Search for the cell housing the specified text and yield its (x, y) center coordinate. 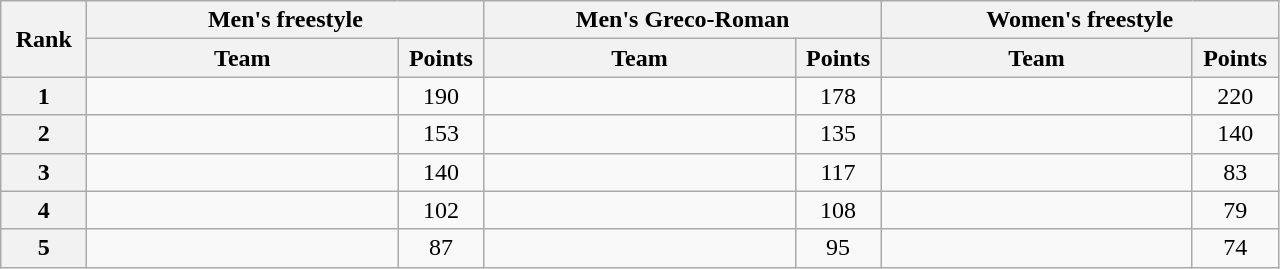
Men's freestyle (286, 20)
95 (838, 248)
79 (1235, 210)
3 (44, 172)
87 (441, 248)
117 (838, 172)
Men's Greco-Roman (682, 20)
190 (441, 96)
Women's freestyle (1080, 20)
153 (441, 134)
Rank (44, 39)
102 (441, 210)
220 (1235, 96)
4 (44, 210)
83 (1235, 172)
135 (838, 134)
108 (838, 210)
178 (838, 96)
74 (1235, 248)
2 (44, 134)
5 (44, 248)
1 (44, 96)
